Locate the cell with the specified text and output its (x, y) center coordinate. 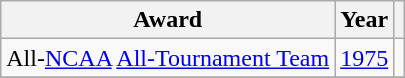
All-NCAA All-Tournament Team (168, 58)
Year (364, 20)
Award (168, 20)
1975 (364, 58)
